Extract the [x, y] coordinate from the center of the cell holding the provided text.  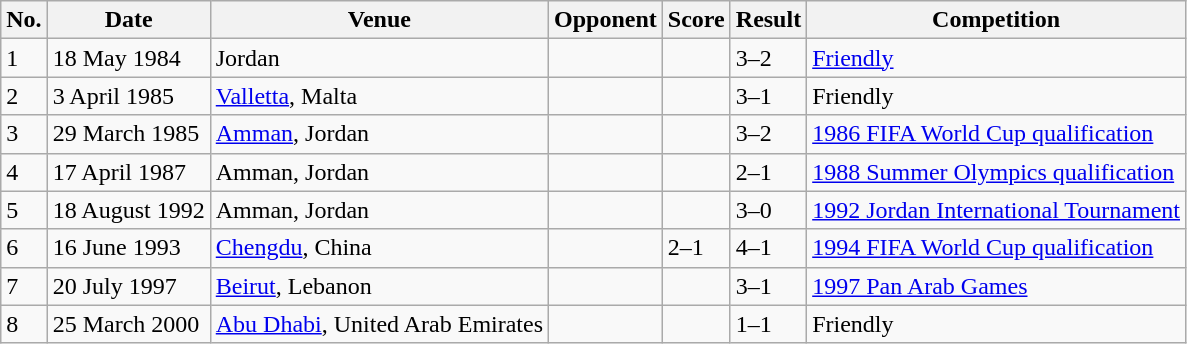
7 [24, 286]
3 [24, 134]
18 August 1992 [128, 210]
Opponent [606, 20]
1997 Pan Arab Games [996, 286]
18 May 1984 [128, 58]
1994 FIFA World Cup qualification [996, 248]
6 [24, 248]
2 [24, 96]
Chengdu, China [379, 248]
17 April 1987 [128, 172]
1988 Summer Olympics qualification [996, 172]
5 [24, 210]
29 March 1985 [128, 134]
16 June 1993 [128, 248]
Beirut, Lebanon [379, 286]
1986 FIFA World Cup qualification [996, 134]
Score [696, 20]
8 [24, 324]
4–1 [768, 248]
25 March 2000 [128, 324]
1 [24, 58]
Venue [379, 20]
Result [768, 20]
4 [24, 172]
Competition [996, 20]
1–1 [768, 324]
Abu Dhabi, United Arab Emirates [379, 324]
3 April 1985 [128, 96]
3–0 [768, 210]
20 July 1997 [128, 286]
1992 Jordan International Tournament [996, 210]
Jordan [379, 58]
Valletta, Malta [379, 96]
No. [24, 20]
Date [128, 20]
